Search for the cell housing the specified text and yield its [X, Y] center coordinate. 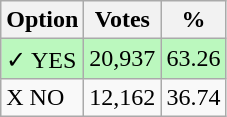
20,937 [122, 59]
✓ YES [42, 59]
X NO [42, 97]
12,162 [122, 97]
36.74 [194, 97]
% [194, 20]
Option [42, 20]
Votes [122, 20]
63.26 [194, 59]
